From the cell containing the given text, extract its center point as [X, Y] coordinate. 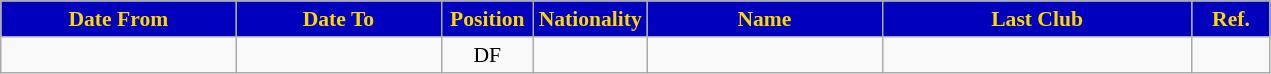
Date To [338, 19]
DF [488, 55]
Last Club [1037, 19]
Position [488, 19]
Ref. [1231, 19]
Name [764, 19]
Nationality [590, 19]
Date From [118, 19]
